Extract the (x, y) coordinate from the center of the cell holding the provided text.  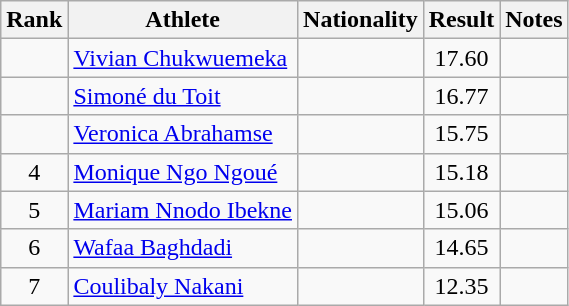
15.18 (461, 172)
Rank (34, 20)
Mariam Nnodo Ibekne (183, 210)
Veronica Abrahamse (183, 134)
5 (34, 210)
12.35 (461, 286)
6 (34, 248)
14.65 (461, 248)
Notes (534, 20)
Coulibaly Nakani (183, 286)
7 (34, 286)
17.60 (461, 58)
Monique Ngo Ngoué (183, 172)
Wafaa Baghdadi (183, 248)
Simoné du Toit (183, 96)
Nationality (361, 20)
Vivian Chukwuemeka (183, 58)
15.06 (461, 210)
15.75 (461, 134)
16.77 (461, 96)
Result (461, 20)
4 (34, 172)
Athlete (183, 20)
